Capture the cell that displays the provided text and extract its [X, Y] central coordinate. 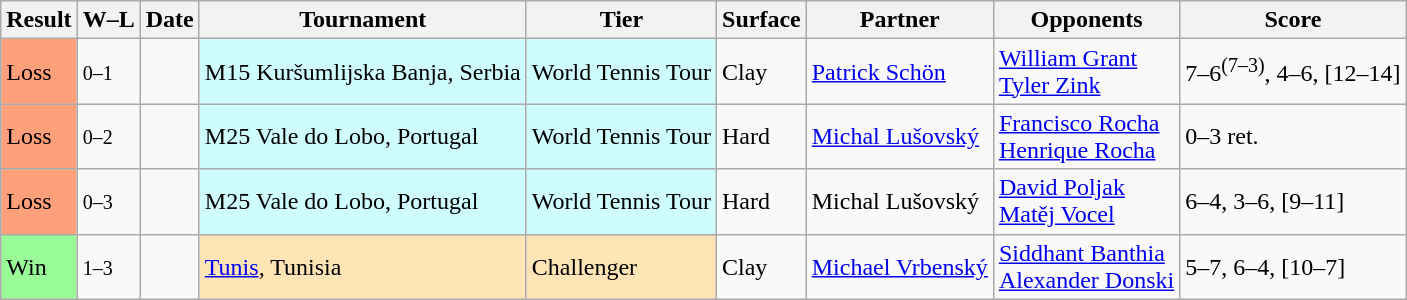
David Poljak Matěj Vocel [1086, 202]
M15 Kuršumlijska Banja, Serbia [362, 72]
William Grant Tyler Zink [1086, 72]
0–2 [108, 136]
Siddhant Banthia Alexander Donski [1086, 266]
Score [1293, 20]
Francisco Rocha Henrique Rocha [1086, 136]
7–6(7–3), 4–6, [12–14] [1293, 72]
W–L [108, 20]
Tournament [362, 20]
5–7, 6–4, [10–7] [1293, 266]
Result [39, 20]
Patrick Schön [900, 72]
0–1 [108, 72]
0–3 [108, 202]
1–3 [108, 266]
0–3 ret. [1293, 136]
Opponents [1086, 20]
Challenger [621, 266]
Win [39, 266]
Surface [762, 20]
Michael Vrbenský [900, 266]
Date [170, 20]
6–4, 3–6, [9–11] [1293, 202]
Tier [621, 20]
Partner [900, 20]
Tunis, Tunisia [362, 266]
